Capture the cell that displays the provided text and extract its (X, Y) central coordinate. 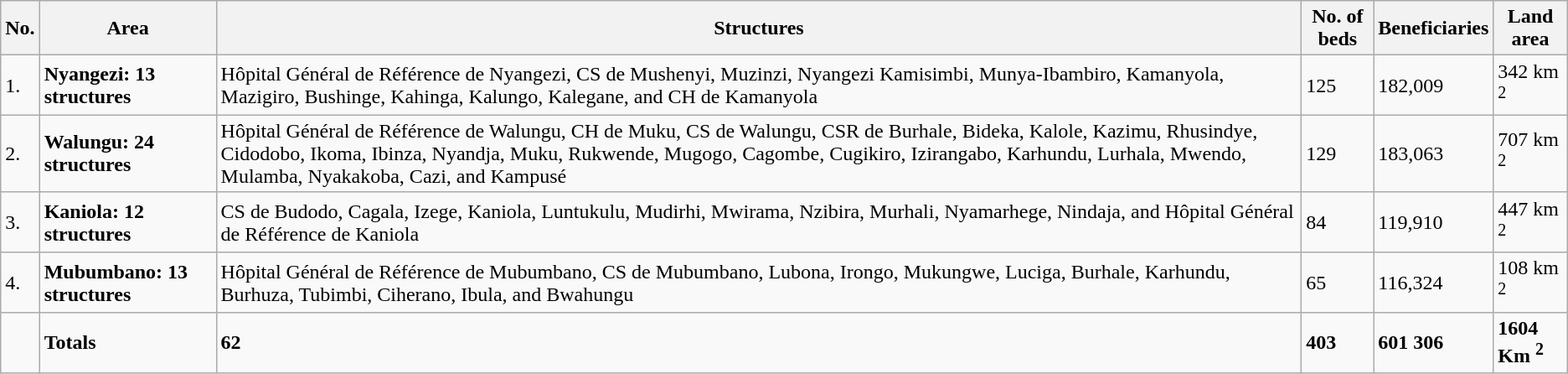
Area (127, 29)
Land area (1530, 29)
Mubumbano: 13 structures (127, 283)
707 km 2 (1530, 153)
125 (1338, 86)
2. (20, 153)
1604 Km 2 (1530, 343)
Kaniola: 12 structures (127, 222)
3. (20, 222)
Walungu: 24 structures (127, 153)
119,910 (1434, 222)
447 km 2 (1530, 222)
65 (1338, 283)
183,063 (1434, 153)
601 306 (1434, 343)
84 (1338, 222)
Totals (127, 343)
108 km 2 (1530, 283)
CS de Budodo, Cagala, Izege, Kaniola, Luntukulu, Mudirhi, Mwirama, Nzibira, Murhali, Nyamarhege, Nindaja, and Hôpital Général de Référence de Kaniola (759, 222)
Nyangezi: 13 structures (127, 86)
4. (20, 283)
Beneficiaries (1434, 29)
No. (20, 29)
Structures (759, 29)
116,324 (1434, 283)
182,009 (1434, 86)
403 (1338, 343)
342 km 2 (1530, 86)
129 (1338, 153)
1. (20, 86)
No. of beds (1338, 29)
62 (759, 343)
